Return the (X, Y) coordinate for the center point of the cell that contains the specified text.  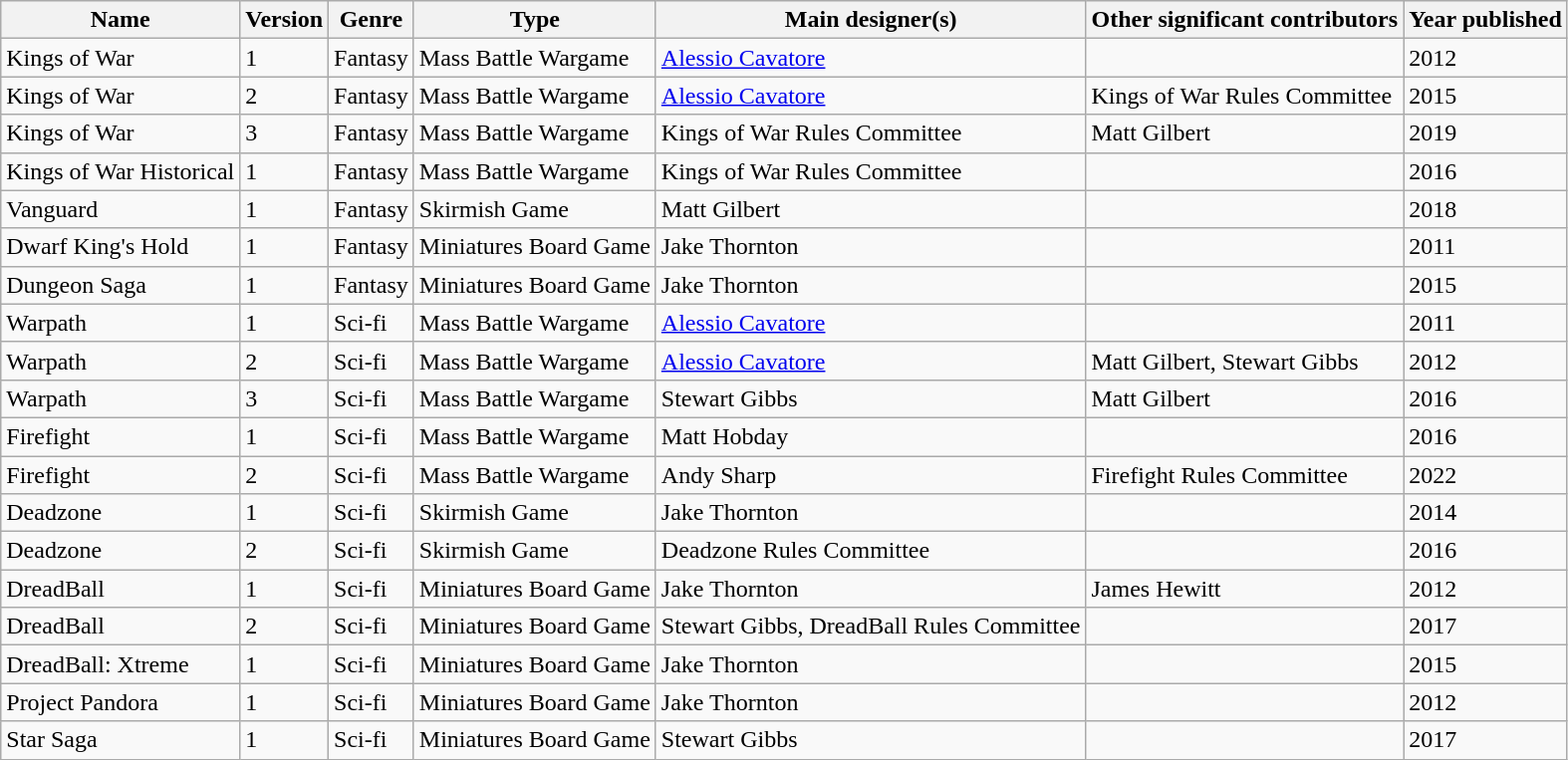
Genre (372, 20)
Type (534, 20)
Main designer(s) (871, 20)
James Hewitt (1245, 589)
Dwarf King's Hold (121, 247)
Stewart Gibbs, DreadBall Rules Committee (871, 627)
2022 (1486, 475)
Deadzone Rules Committee (871, 551)
Star Saga (121, 740)
Kings of War Historical (121, 171)
Project Pandora (121, 702)
Firefight Rules Committee (1245, 475)
Vanguard (121, 209)
Andy Sharp (871, 475)
Year published (1486, 20)
2018 (1486, 209)
DreadBall: Xtreme (121, 664)
Other significant contributors (1245, 20)
Matt Hobday (871, 436)
Dungeon Saga (121, 285)
2019 (1486, 133)
Matt Gilbert, Stewart Gibbs (1245, 361)
Version (285, 20)
2014 (1486, 513)
Name (121, 20)
